Capture the cell that displays the provided text and extract its [x, y] central coordinate. 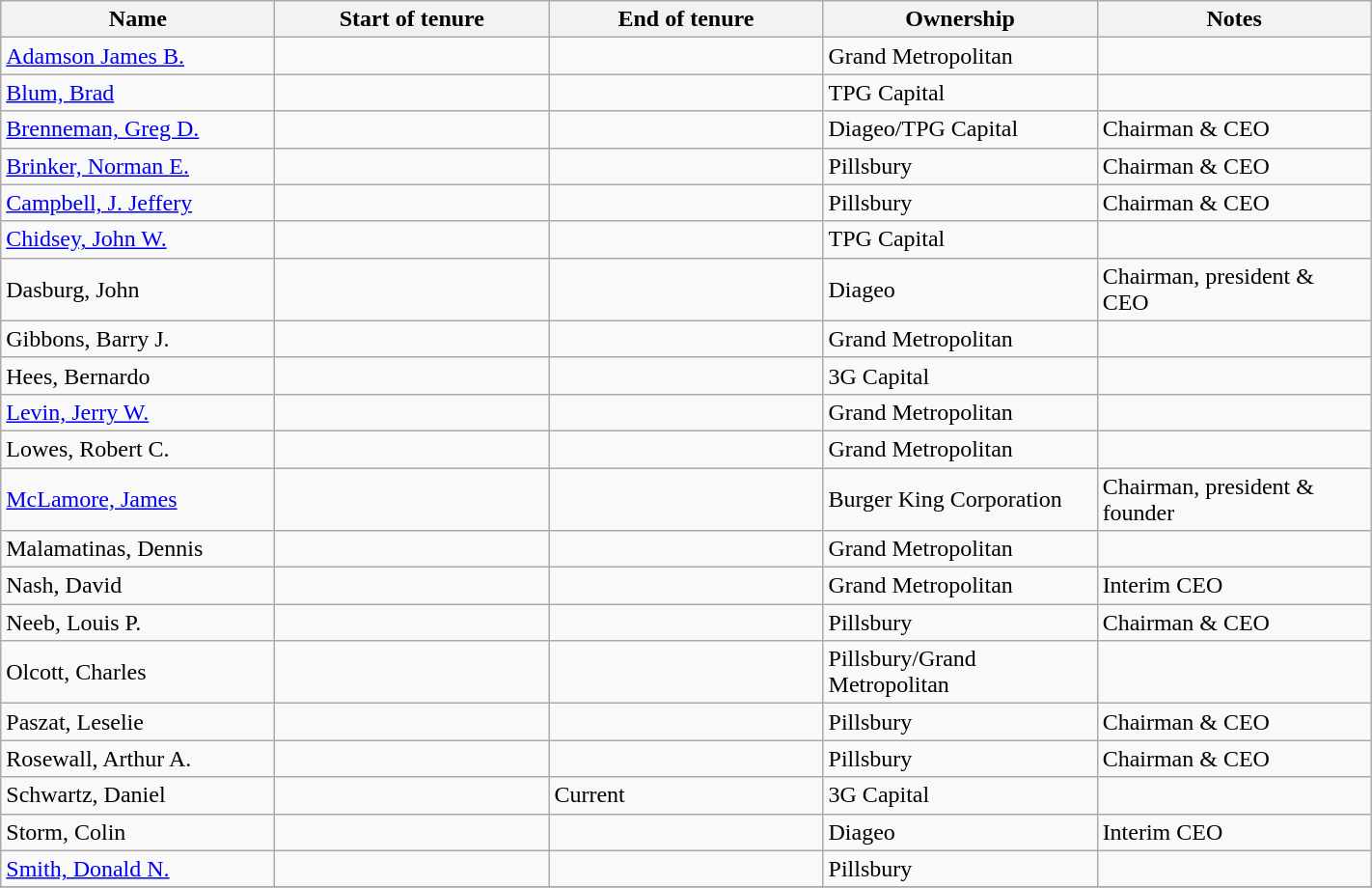
Chairman, president & CEO [1234, 290]
End of tenure [686, 19]
Brenneman, Greg D. [138, 129]
Lowes, Robert C. [138, 449]
McLamore, James [138, 498]
Malamatinas, Dennis [138, 549]
Campbell, J. Jeffery [138, 203]
Burger King Corporation [960, 498]
Ownership [960, 19]
Chairman, president & founder [1234, 498]
Storm, Colin [138, 832]
Levin, Jerry W. [138, 412]
Current [686, 795]
Chidsey, John W. [138, 239]
Adamson James B. [138, 56]
Gibbons, Barry J. [138, 339]
Rosewall, Arthur A. [138, 759]
Smith, Donald N. [138, 869]
Start of tenure [412, 19]
Pillsbury/Grand Metropolitan [960, 672]
Nash, David [138, 586]
Diageo/TPG Capital [960, 129]
Paszat, Leselie [138, 722]
Neeb, Louis P. [138, 623]
Olcott, Charles [138, 672]
Blum, Brad [138, 93]
Hees, Bernardo [138, 375]
Brinker, Norman E. [138, 166]
Name [138, 19]
Schwartz, Daniel [138, 795]
Notes [1234, 19]
Dasburg, John [138, 290]
